Return the (x, y) coordinate for the center point of the cell that contains the specified text.  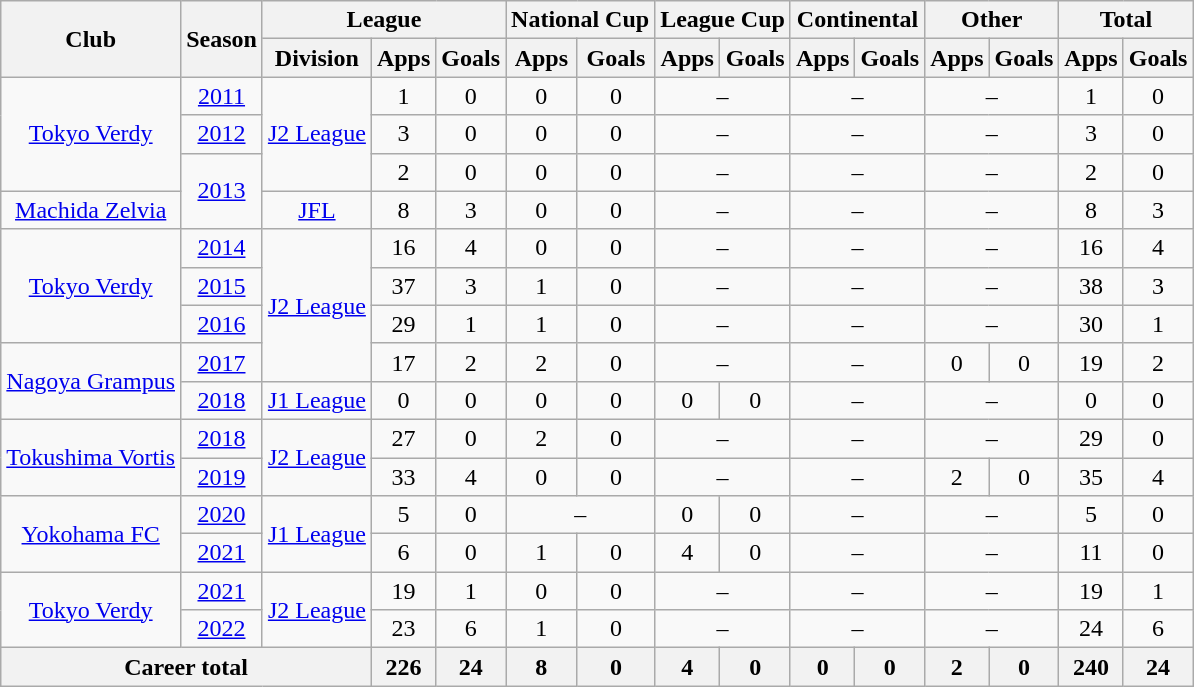
27 (403, 438)
League Cup (723, 20)
2013 (222, 191)
Club (91, 39)
2011 (222, 96)
Other (992, 20)
Machida Zelvia (91, 210)
38 (1091, 286)
240 (1091, 667)
Season (222, 39)
2016 (222, 324)
23 (403, 629)
Nagoya Grampus (91, 381)
2012 (222, 134)
30 (1091, 324)
33 (403, 477)
2020 (222, 515)
2015 (222, 286)
Tokushima Vortis (91, 457)
Division (316, 58)
2017 (222, 362)
2014 (222, 248)
37 (403, 286)
Career total (186, 667)
2022 (222, 629)
11 (1091, 553)
Continental (857, 20)
17 (403, 362)
2019 (222, 477)
Total (1126, 20)
National Cup (580, 20)
226 (403, 667)
JFL (316, 210)
Yokohama FC (91, 534)
League (384, 20)
35 (1091, 477)
